Detect which cell encompasses the target text, then output its [x, y] center coordinate. 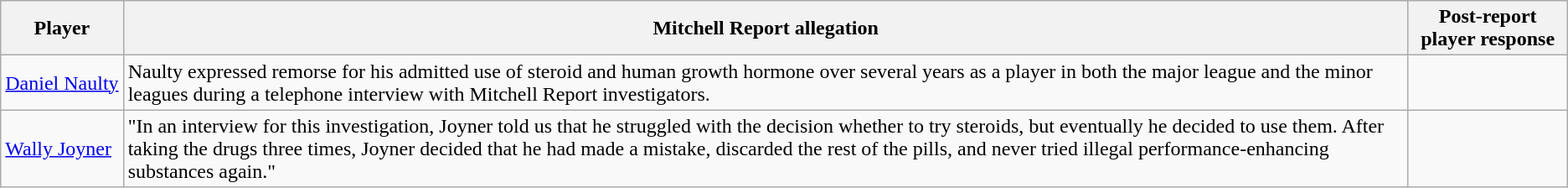
Post-report player response [1488, 29]
Wally Joyner [62, 149]
Daniel Naulty [62, 82]
Mitchell Report allegation [766, 29]
Player [62, 29]
